Find where the given text appears and provide that cell's center as [x, y] coordinate. 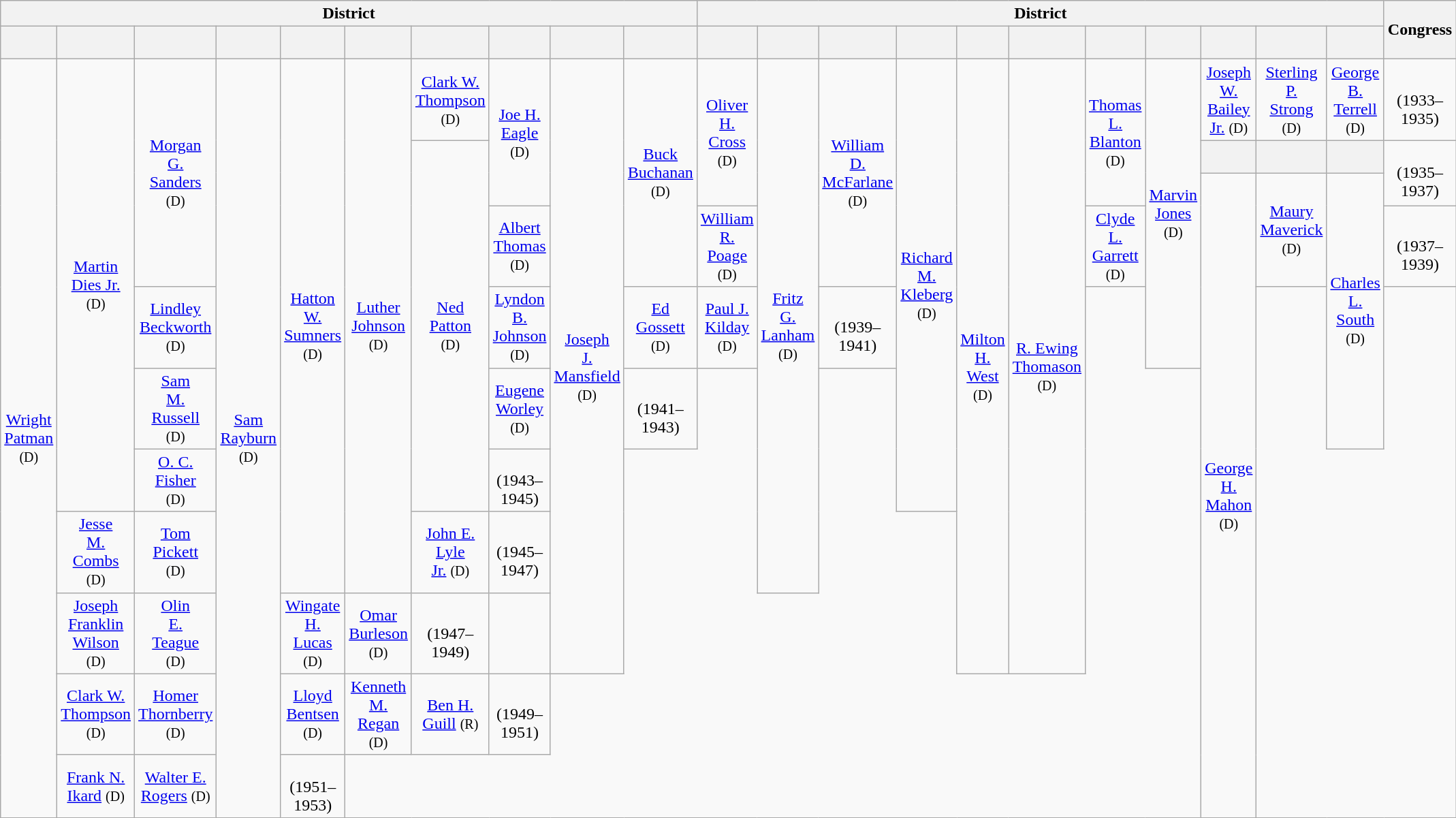
Frank N.Ikard (D) [96, 786]
EugeneWorley(D) [520, 409]
MarvinJones(D) [1173, 214]
(1937–1939) [1419, 247]
OliverH.Cross(D) [727, 132]
LutherJohnson(D) [379, 326]
Joseph W.Bailey Jr. (D) [1229, 99]
Clark W.Thompson(D) [96, 714]
(1941–1943) [661, 409]
TomPickett(D) [176, 552]
LindleyBeckworth(D) [176, 327]
OlinE.Teague(D) [176, 633]
(1947–1949) [450, 633]
WilliamD.McFarlane(D) [858, 173]
SamRayburn(D) [249, 439]
LyndonB.Johnson(D) [520, 327]
(1935–1937) [1419, 173]
WilliamR.Poage(D) [727, 247]
OmarBurleson(D) [379, 633]
RichardM.Kleberg(D) [927, 285]
George H.Mahon(D) [1229, 495]
BuckBuchanan(D) [661, 173]
WingateH.Lucas(D) [313, 633]
AlbertThomas(D) [520, 247]
FritzG.Lanham(D) [788, 326]
(1949–1951) [520, 714]
Charles L.South(D) [1355, 311]
Paul J.Kilday(D) [727, 327]
EdGossett(D) [661, 327]
MiltonH.West(D) [983, 366]
HattonW.Sumners(D) [313, 326]
WrightPatman(D) [29, 439]
Clark W.Thompson (D) [450, 99]
R. EwingThomason(D) [1047, 366]
Congress [1419, 30]
MartinDies Jr.(D) [96, 285]
JesseM.Combs(D) [96, 552]
NedPatton(D) [450, 326]
(1939–1941) [858, 327]
MorganG.Sanders(D) [176, 173]
John E.LyleJr. (D) [450, 552]
Ben H.Guill (R) [450, 714]
LloydBentsen(D) [313, 714]
O. C.Fisher(D) [176, 480]
HomerThornberry(D) [176, 714]
ThomasL.Blanton(D) [1115, 132]
KennethM.Regan(D) [379, 714]
(1945–1947) [520, 552]
JosephFranklinWilson(D) [96, 633]
SamM.Russell(D) [176, 409]
(1951–1953) [313, 786]
Walter E.Rogers (D) [176, 786]
JosephJ.Mansfield(D) [587, 366]
Joe H.Eagle(D) [520, 132]
MauryMaverick(D) [1291, 230]
(1943–1945) [520, 480]
ClydeL.Garrett(D) [1115, 247]
(1933–1935) [1419, 99]
Sterling P.Strong (D) [1291, 99]
George B.Terrell (D) [1355, 99]
